Scan for the cell matching the given text and deliver its (x, y) coordinate at center. 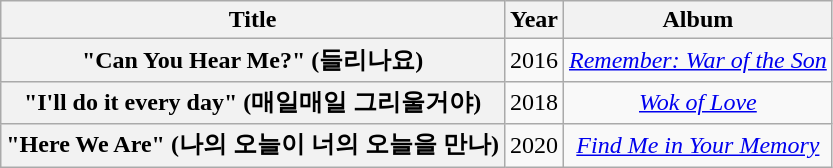
Title (253, 20)
"Here We Are" (나의 오늘이 너의 오늘을 만나) (253, 146)
Year (534, 20)
"Can You Hear Me?" (들리나요) (253, 60)
Wok of Love (698, 102)
Find Me in Your Memory (698, 146)
"I'll do it every day" (매일매일 그리울거야) (253, 102)
Remember: War of the Son (698, 60)
2020 (534, 146)
2016 (534, 60)
2018 (534, 102)
Album (698, 20)
